Find where the given text appears and provide that cell's center as (x, y) coordinate. 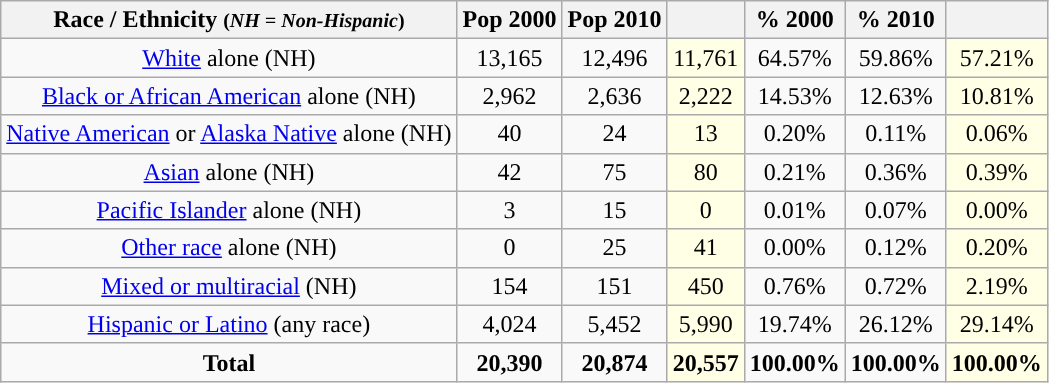
0.21% (794, 172)
% 2000 (794, 20)
19.74% (794, 324)
Pacific Islander alone (NH) (229, 210)
29.14% (996, 324)
Total (229, 362)
2,962 (510, 96)
20,874 (614, 362)
0.36% (896, 172)
Mixed or multiracial (NH) (229, 286)
White alone (NH) (229, 58)
12,496 (614, 58)
0.12% (896, 248)
0.01% (794, 210)
26.12% (896, 324)
14.53% (794, 96)
75 (614, 172)
Race / Ethnicity (NH = Non-Hispanic) (229, 20)
12.63% (896, 96)
0.06% (996, 134)
20,390 (510, 362)
25 (614, 248)
11,761 (706, 58)
2.19% (996, 286)
42 (510, 172)
Native American or Alaska Native alone (NH) (229, 134)
Other race alone (NH) (229, 248)
Pop 2010 (614, 20)
5,452 (614, 324)
450 (706, 286)
Asian alone (NH) (229, 172)
20,557 (706, 362)
41 (706, 248)
57.21% (996, 58)
40 (510, 134)
Black or African American alone (NH) (229, 96)
% 2010 (896, 20)
0.76% (794, 286)
13 (706, 134)
0.11% (896, 134)
4,024 (510, 324)
0.39% (996, 172)
Pop 2000 (510, 20)
151 (614, 286)
Hispanic or Latino (any race) (229, 324)
5,990 (706, 324)
2,636 (614, 96)
0.72% (896, 286)
2,222 (706, 96)
59.86% (896, 58)
24 (614, 134)
154 (510, 286)
15 (614, 210)
80 (706, 172)
3 (510, 210)
0.07% (896, 210)
64.57% (794, 58)
10.81% (996, 96)
13,165 (510, 58)
